Provide the [X, Y] coordinate of the cell's center where the given text is located.  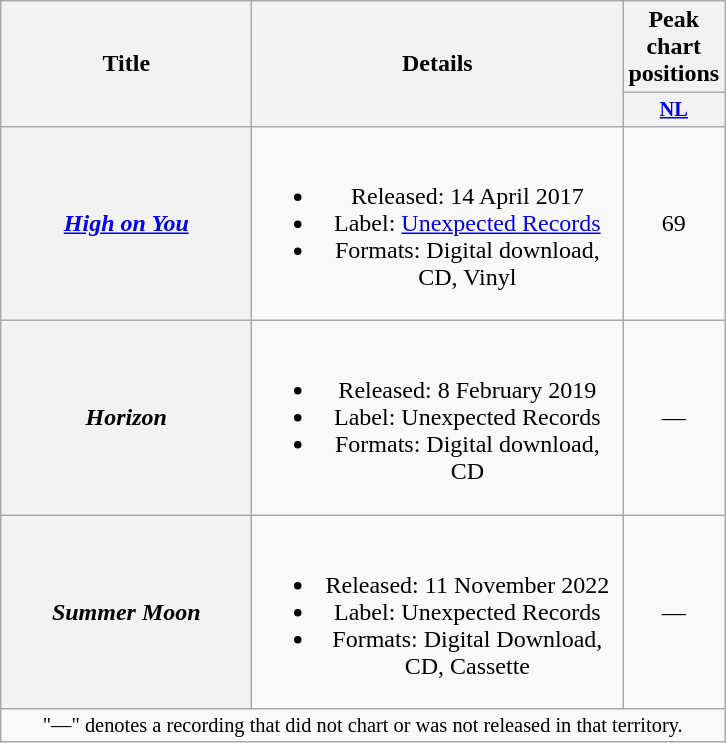
Title [126, 64]
Peak chart positions [674, 47]
NL [674, 110]
Horizon [126, 418]
Released: 11 November 2022Label: Unexpected RecordsFormats: Digital Download, CD, Cassette [438, 612]
Details [438, 64]
69 [674, 223]
Released: 14 April 2017Label: Unexpected RecordsFormats: Digital download, CD, Vinyl [438, 223]
Released: 8 February 2019Label: Unexpected RecordsFormats: Digital download, CD [438, 418]
Summer Moon [126, 612]
High on You [126, 223]
"—" denotes a recording that did not chart or was not released in that territory. [363, 726]
